Provide the [x, y] coordinate of the cell's center where the given text is located.  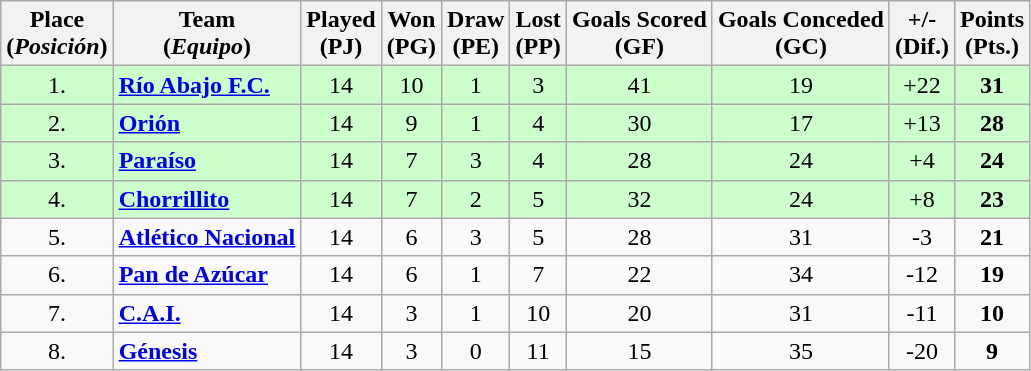
23 [992, 199]
Orión [207, 123]
11 [538, 351]
Chorrillito [207, 199]
+13 [922, 123]
Lost (PP) [538, 34]
+/-(Dif.) [922, 34]
Won (PG) [411, 34]
-11 [922, 313]
+22 [922, 85]
Played (PJ) [341, 34]
Atlético Nacional [207, 237]
8. [57, 351]
-3 [922, 237]
-20 [922, 351]
30 [639, 123]
0 [476, 351]
3. [57, 161]
34 [800, 275]
Pan de Azúcar [207, 275]
Draw (PE) [476, 34]
+8 [922, 199]
32 [639, 199]
22 [639, 275]
C.A.I. [207, 313]
15 [639, 351]
2. [57, 123]
4. [57, 199]
Goals Conceded(GC) [800, 34]
41 [639, 85]
Goals Scored(GF) [639, 34]
17 [800, 123]
Río Abajo F.C. [207, 85]
20 [639, 313]
7. [57, 313]
Paraíso [207, 161]
Team (Equipo) [207, 34]
Points(Pts.) [992, 34]
Génesis [207, 351]
5. [57, 237]
2 [476, 199]
-12 [922, 275]
35 [800, 351]
21 [992, 237]
Place(Posición) [57, 34]
+4 [922, 161]
1. [57, 85]
6. [57, 275]
